Search for the cell housing the specified text and yield its (X, Y) center coordinate. 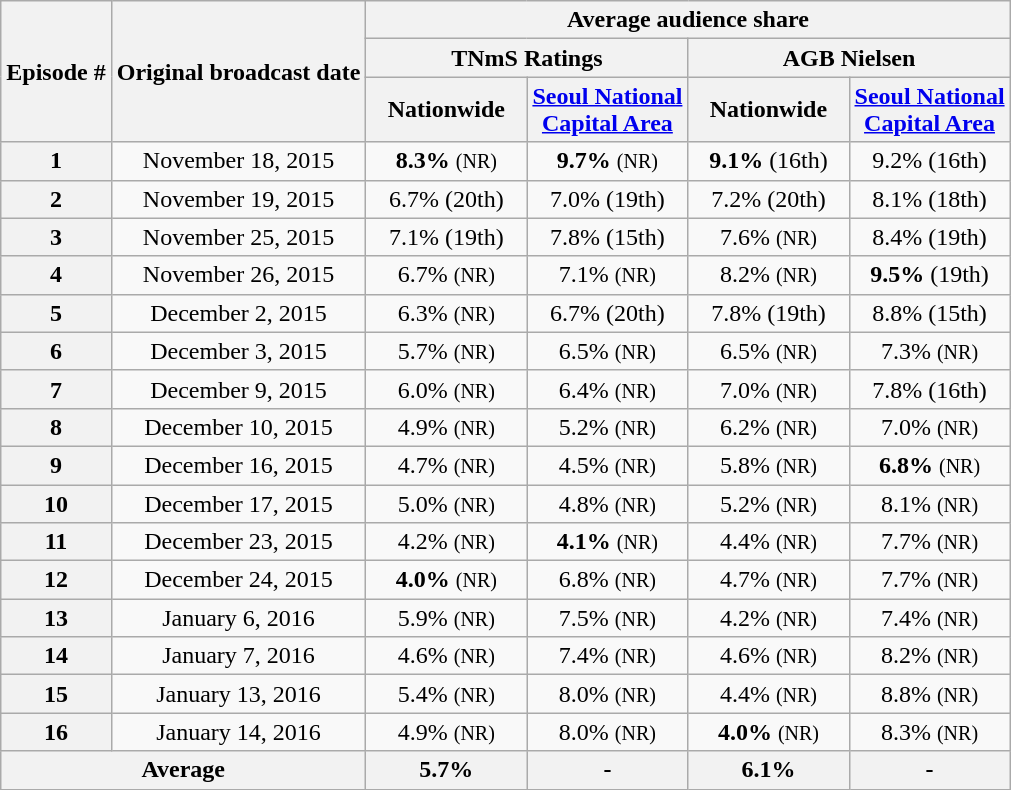
December 16, 2015 (238, 465)
3 (56, 237)
6.7% (NR) (446, 275)
January 13, 2016 (238, 694)
8.1% (18th) (930, 199)
7.3% (NR) (930, 351)
4.5% (NR) (608, 465)
January 6, 2016 (238, 618)
7.2% (20th) (768, 199)
7.8% (15th) (608, 237)
6.0% (NR) (446, 389)
December 17, 2015 (238, 503)
1 (56, 161)
6.1% (768, 770)
7.1% (19th) (446, 237)
16 (56, 732)
5.7% (446, 770)
Original broadcast date (238, 72)
November 18, 2015 (238, 161)
14 (56, 656)
13 (56, 618)
5.8% (NR) (768, 465)
December 2, 2015 (238, 313)
December 9, 2015 (238, 389)
January 14, 2016 (238, 732)
7.8% (19th) (768, 313)
TNmS Ratings (527, 58)
9.5% (19th) (930, 275)
9.2% (16th) (930, 161)
6.2% (NR) (768, 427)
November 26, 2015 (238, 275)
12 (56, 580)
8.8% (15th) (930, 313)
8 (56, 427)
December 10, 2015 (238, 427)
9 (56, 465)
7.5% (NR) (608, 618)
Episode # (56, 72)
5.7% (NR) (446, 351)
9.1% (16th) (768, 161)
8.1% (NR) (930, 503)
December 24, 2015 (238, 580)
6.3% (NR) (446, 313)
4.8% (NR) (608, 503)
5.0% (NR) (446, 503)
November 25, 2015 (238, 237)
5.4% (NR) (446, 694)
4 (56, 275)
December 23, 2015 (238, 542)
9.7% (NR) (608, 161)
10 (56, 503)
8.4% (19th) (930, 237)
January 7, 2016 (238, 656)
2 (56, 199)
5 (56, 313)
11 (56, 542)
4.1% (NR) (608, 542)
7 (56, 389)
December 3, 2015 (238, 351)
November 19, 2015 (238, 199)
6 (56, 351)
Average audience share (688, 20)
15 (56, 694)
8.8% (NR) (930, 694)
7.8% (16th) (930, 389)
5.9% (NR) (446, 618)
7.0% (19th) (608, 199)
6.4% (NR) (608, 389)
7.1% (NR) (608, 275)
7.6% (NR) (768, 237)
Average (184, 770)
AGB Nielsen (849, 58)
